Provide the (X, Y) coordinate of the cell's center where the given text is located.  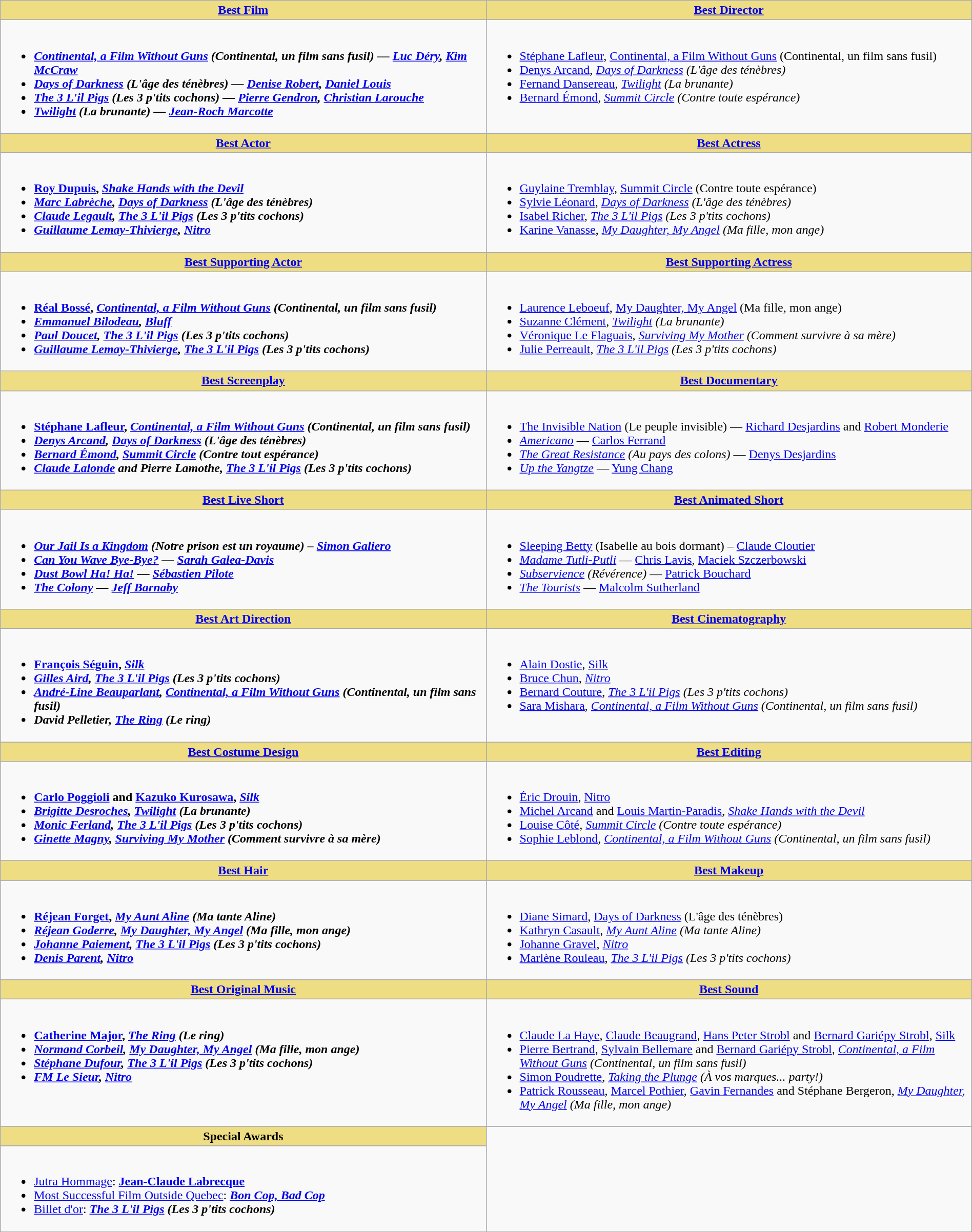
Best Costume Design (243, 752)
Best Actor (243, 143)
Best Cinematography (729, 619)
Best Actress (729, 143)
Best Documentary (729, 381)
Best Sound (729, 990)
Best Original Music (243, 990)
Best Film (243, 10)
Jutra Hommage: Jean-Claude LabrecqueMost Successful Film Outside Quebec: Bon Cop, Bad CopBillet d'or: The 3 L'il Pigs (Les 3 p'tits cochons) (243, 1189)
Best Screenplay (243, 381)
Best Live Short (243, 500)
Best Animated Short (729, 500)
Special Awards (243, 1136)
Best Makeup (729, 871)
Best Director (729, 10)
Best Supporting Actress (729, 262)
Best Hair (243, 871)
Best Editing (729, 752)
Best Art Direction (243, 619)
Best Supporting Actor (243, 262)
